Find where the given text appears and provide that cell's center as (x, y) coordinate. 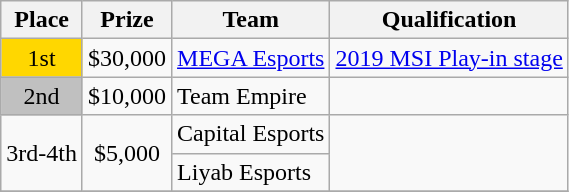
2nd (42, 96)
$10,000 (126, 96)
Liyab Esports (251, 172)
$30,000 (126, 58)
Prize (126, 20)
1st (42, 58)
Qualification (449, 20)
$5,000 (126, 153)
2019 MSI Play-in stage (449, 58)
Capital Esports (251, 134)
3rd-4th (42, 153)
Team (251, 20)
MEGA Esports (251, 58)
Place (42, 20)
Team Empire (251, 96)
